Return the [X, Y] coordinate for the center point of the cell that contains the specified text.  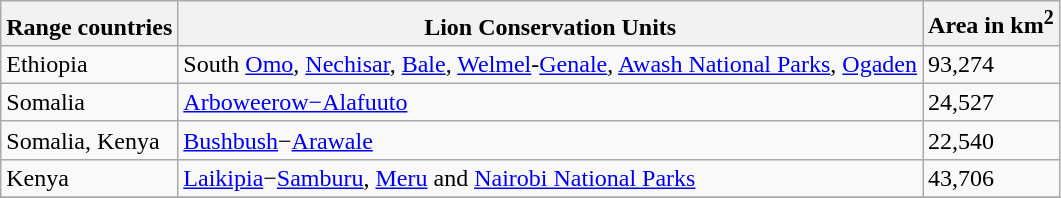
24,527 [992, 102]
Area in km2 [992, 24]
Somalia [90, 102]
43,706 [992, 178]
22,540 [992, 140]
Lion Conservation Units [550, 24]
Arboweerow−Alafuuto [550, 102]
Kenya [90, 178]
Ethiopia [90, 64]
Laikipia−Samburu, Meru and Nairobi National Parks [550, 178]
Range countries [90, 24]
93,274 [992, 64]
Bushbush−Arawale [550, 140]
Somalia, Kenya [90, 140]
South Omo, Nechisar, Bale, Welmel-Genale, Awash National Parks, Ogaden [550, 64]
